Output the (x, y) coordinate of the center of the cell containing the given text.  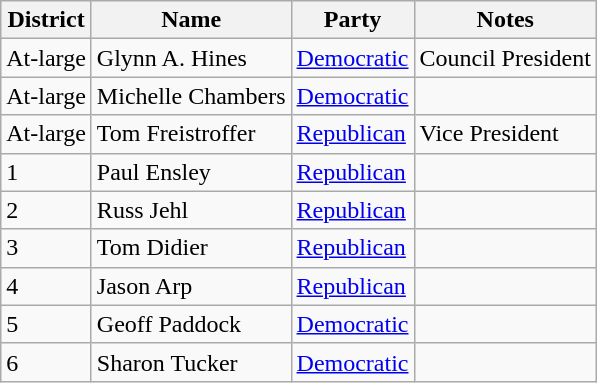
Sharon Tucker (191, 362)
Vice President (505, 134)
3 (46, 248)
Glynn A. Hines (191, 58)
2 (46, 210)
Tom Didier (191, 248)
District (46, 20)
Jason Arp (191, 286)
Tom Freistroffer (191, 134)
6 (46, 362)
4 (46, 286)
Party (352, 20)
1 (46, 172)
Michelle Chambers (191, 96)
Council President (505, 58)
Russ Jehl (191, 210)
Geoff Paddock (191, 324)
Name (191, 20)
Paul Ensley (191, 172)
5 (46, 324)
Notes (505, 20)
